Locate the cell with the specified text and output its [x, y] center coordinate. 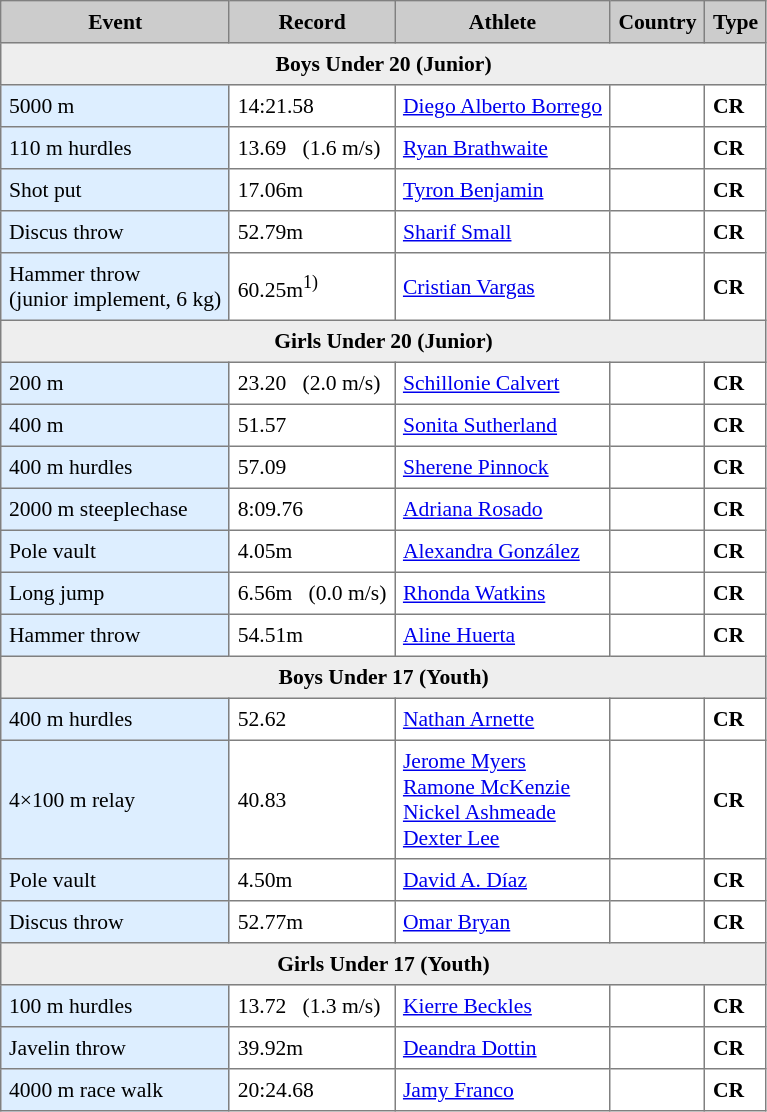
23.20 (2.0 m/s) [312, 383]
5000 m [116, 106]
200 m [116, 383]
52.77m [312, 922]
Event [116, 22]
13.69 (1.6 m/s) [312, 148]
Schillonie Calvert [503, 383]
4.50m [312, 880]
60.25m1) [312, 287]
Kierre Beckles [503, 1006]
Hammer throw [116, 635]
Tyron Benjamin [503, 190]
13.72 (1.3 m/s) [312, 1006]
Aline Huerta [503, 635]
Shot put [116, 190]
54.51m [312, 635]
20:24.68 [312, 1090]
Javelin throw [116, 1048]
Boys Under 17 (Youth) [384, 677]
4.05m [312, 551]
2000 m steeplechase [116, 509]
4000 m race walk [116, 1090]
40.83 [312, 799]
Cristian Vargas [503, 287]
Jerome Myers Ramone McKenzie Nickel Ashmeade Dexter Lee [503, 799]
Rhonda Watkins [503, 593]
6.56m (0.0 m/s) [312, 593]
8:09.76 [312, 509]
David A. Díaz [503, 880]
Alexandra González [503, 551]
51.57 [312, 425]
Omar Bryan [503, 922]
Jamy Franco [503, 1090]
Country [657, 22]
Long jump [116, 593]
Boys Under 20 (Junior) [384, 64]
400 m [116, 425]
Hammer throw (junior implement, 6 kg) [116, 287]
52.79m [312, 232]
Diego Alberto Borrego [503, 106]
Record [312, 22]
Girls Under 20 (Junior) [384, 341]
Athlete [503, 22]
Girls Under 17 (Youth) [384, 964]
Ryan Brathwaite [503, 148]
100 m hurdles [116, 1006]
Adriana Rosado [503, 509]
Deandra Dottin [503, 1048]
4×100 m relay [116, 799]
39.92m [312, 1048]
17.06m [312, 190]
Type [736, 22]
52.62 [312, 719]
Sonita Sutherland [503, 425]
14:21.58 [312, 106]
Sharif Small [503, 232]
Sherene Pinnock [503, 467]
57.09 [312, 467]
110 m hurdles [116, 148]
Nathan Arnette [503, 719]
